Determine the (X, Y) coordinate at the center of the cell enclosing the given text.  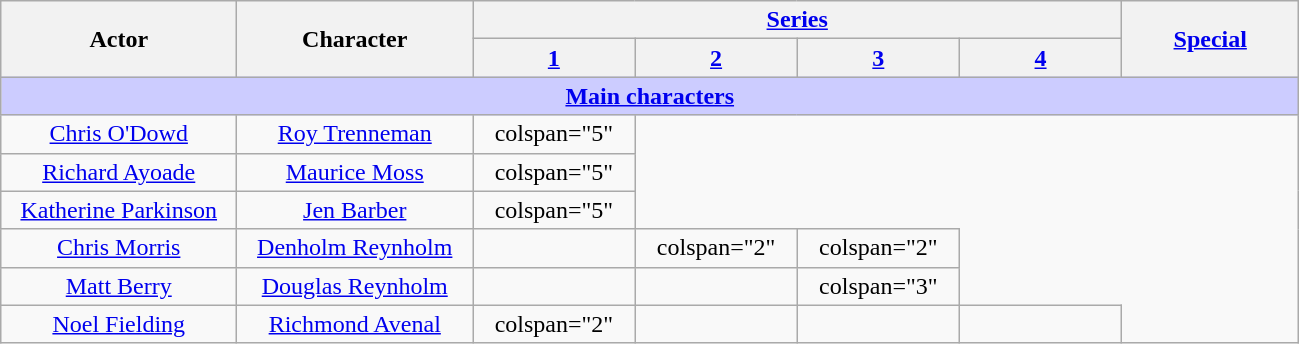
Noel Fielding (119, 324)
Actor (119, 39)
Roy Trenneman (355, 134)
Character (355, 39)
2 (716, 58)
Richmond Avenal (355, 324)
1 (554, 58)
Denholm Reynholm (355, 248)
Special (1210, 39)
Series (798, 20)
Katherine Parkinson (119, 210)
Richard Ayoade (119, 172)
Chris Morris (119, 248)
4 (1040, 58)
Chris O'Dowd (119, 134)
3 (878, 58)
Matt Berry (119, 286)
Jen Barber (355, 210)
Maurice Moss (355, 172)
Douglas Reynholm (355, 286)
Main characters (650, 96)
colspan="3" (878, 286)
